For the text-containing cell, return its midpoint in (x, y) coordinate format. 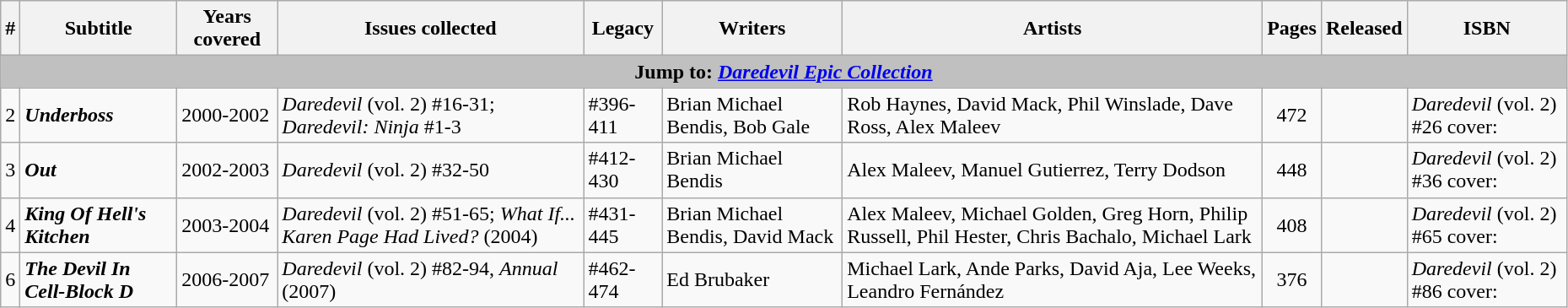
#396-411 (622, 115)
Out (99, 170)
408 (1292, 224)
Daredevil (vol. 2) #26 cover: (1486, 115)
Brian Michael Bendis, Bob Gale (752, 115)
4 (10, 224)
Pages (1292, 29)
2 (10, 115)
Daredevil (vol. 2) #82-94, Annual (2007) (430, 280)
King Of Hell's Kitchen (99, 224)
Daredevil (vol. 2) #51-65; What If... Karen Page Had Lived? (2004) (430, 224)
Writers (752, 29)
2003-2004 (228, 224)
Jump to: Daredevil Epic Collection (784, 72)
6 (10, 280)
Ed Brubaker (752, 280)
2000-2002 (228, 115)
Released (1364, 29)
Years covered (228, 29)
Michael Lark, Ande Parks, David Aja, Lee Weeks, Leandro Fernández (1053, 280)
#412-430 (622, 170)
The Devil In Cell-Block D (99, 280)
3 (10, 170)
#462-474 (622, 280)
Rob Haynes, David Mack, Phil Winslade, Dave Ross, Alex Maleev (1053, 115)
2002-2003 (228, 170)
Legacy (622, 29)
Issues collected (430, 29)
376 (1292, 280)
# (10, 29)
Alex Maleev, Manuel Gutierrez, Terry Dodson (1053, 170)
Daredevil (vol. 2) #36 cover: (1486, 170)
Underboss (99, 115)
Daredevil (vol. 2) #86 cover: (1486, 280)
Artists (1053, 29)
Daredevil (vol. 2) #65 cover: (1486, 224)
Alex Maleev, Michael Golden, Greg Horn, Philip Russell, Phil Hester, Chris Bachalo, Michael Lark (1053, 224)
472 (1292, 115)
Brian Michael Bendis, David Mack (752, 224)
448 (1292, 170)
Subtitle (99, 29)
2006-2007 (228, 280)
Daredevil (vol. 2) #16-31; Daredevil: Ninja #1-3 (430, 115)
#431-445 (622, 224)
ISBN (1486, 29)
Brian Michael Bendis (752, 170)
Daredevil (vol. 2) #32-50 (430, 170)
